Locate the cell with the specified text and output its [X, Y] center coordinate. 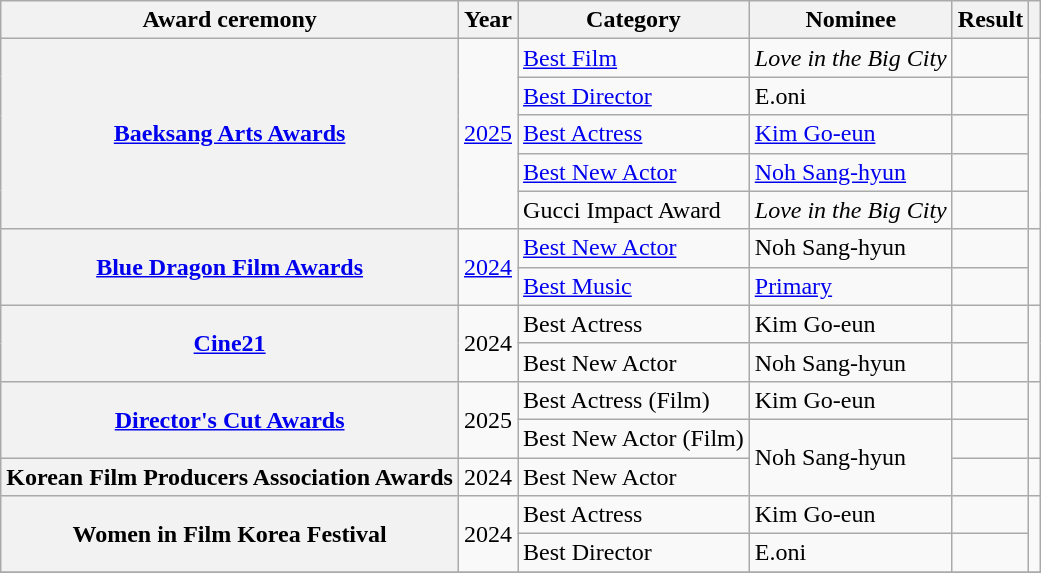
Best Film [634, 58]
Category [634, 20]
Gucci Impact Award [634, 210]
Director's Cut Awards [230, 419]
Cine21 [230, 343]
Best New Actor (Film) [634, 438]
Korean Film Producers Association Awards [230, 477]
Women in Film Korea Festival [230, 534]
Baeksang Arts Awards [230, 134]
Best Music [634, 286]
Year [488, 20]
Result [990, 20]
Primary [850, 286]
Nominee [850, 20]
Best Actress (Film) [634, 400]
Blue Dragon Film Awards [230, 267]
Award ceremony [230, 20]
